Search for the cell housing the specified text and yield its (X, Y) center coordinate. 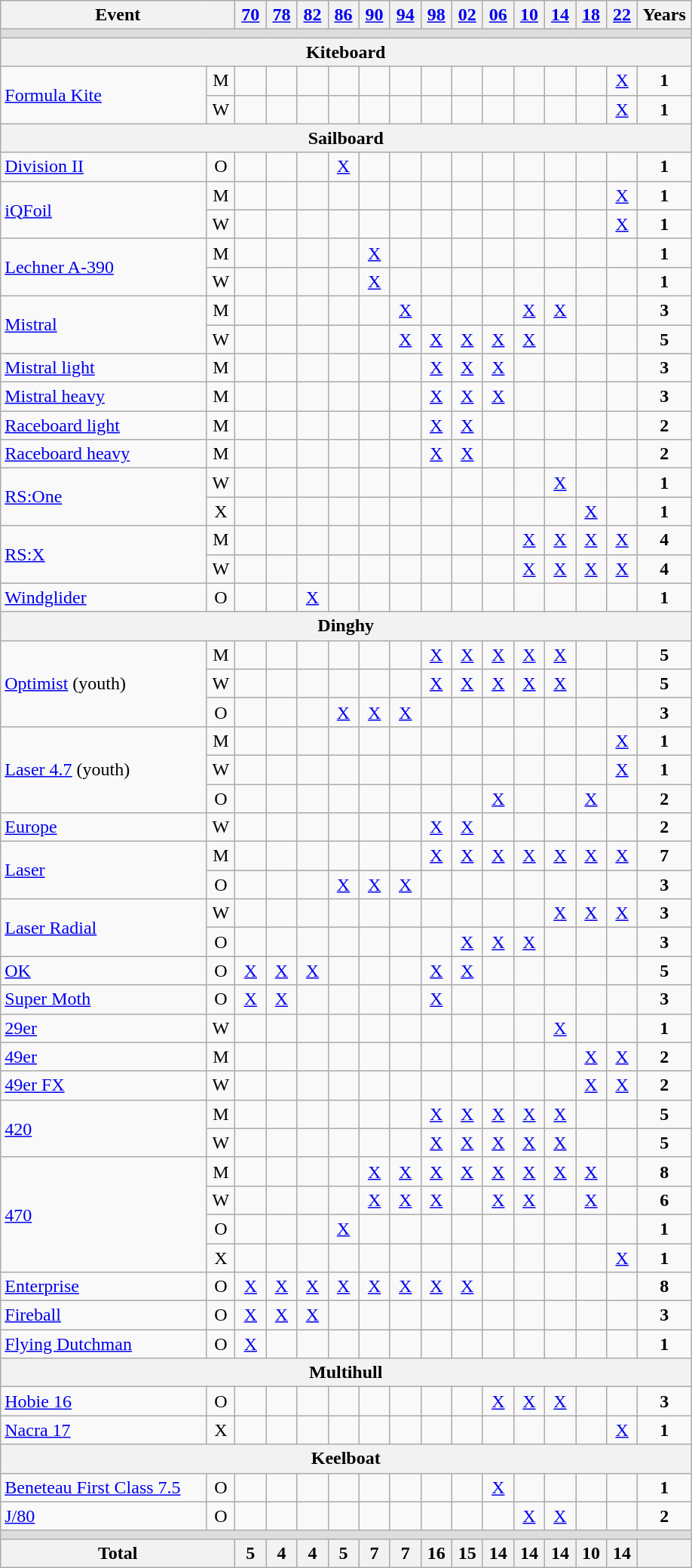
Keelboat (346, 1459)
Optimist (youth) (104, 683)
Formula Kite (104, 95)
16 (436, 1553)
Event (118, 15)
86 (344, 15)
Mistral light (104, 368)
Laser Radial (104, 928)
Division II (104, 167)
6 (665, 1200)
Beneteau First Class 7.5 (104, 1487)
OK (104, 971)
02 (467, 15)
470 (104, 1214)
15 (467, 1553)
Europe (104, 827)
06 (498, 15)
70 (250, 15)
RS:One (104, 497)
Kiteboard (346, 52)
Enterprise (104, 1287)
49er (104, 1057)
82 (312, 15)
Nacra 17 (104, 1430)
RS:X (104, 554)
Lechner A-390 (104, 267)
22 (623, 15)
Years (665, 15)
Multihull (346, 1373)
iQFoil (104, 210)
Super Moth (104, 999)
78 (282, 15)
18 (591, 15)
Dinghy (346, 626)
Total (118, 1553)
Windglider (104, 597)
Laser 4.7 (youth) (104, 769)
98 (436, 15)
Mistral heavy (104, 397)
49er FX (104, 1085)
94 (406, 15)
Fireball (104, 1315)
Mistral (104, 324)
Raceboard heavy (104, 454)
Flying Dutchman (104, 1344)
29er (104, 1028)
90 (374, 15)
Hobie 16 (104, 1401)
J/80 (104, 1516)
Raceboard light (104, 425)
Laser (104, 870)
Sailboard (346, 138)
420 (104, 1128)
